Identify which cell holds the provided text, then report its [X, Y] central coordinate. 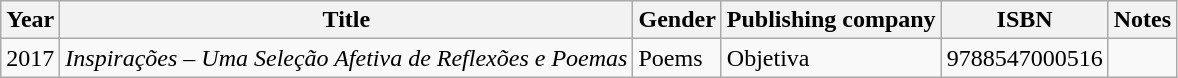
9788547000516 [1024, 58]
ISBN [1024, 20]
Inspirações – Uma Seleção Afetiva de Reflexões e Poemas [346, 58]
Gender [677, 20]
Objetiva [831, 58]
Notes [1142, 20]
Year [30, 20]
2017 [30, 58]
Title [346, 20]
Publishing company [831, 20]
Poems [677, 58]
